Search for the cell housing the specified text and yield its (x, y) center coordinate. 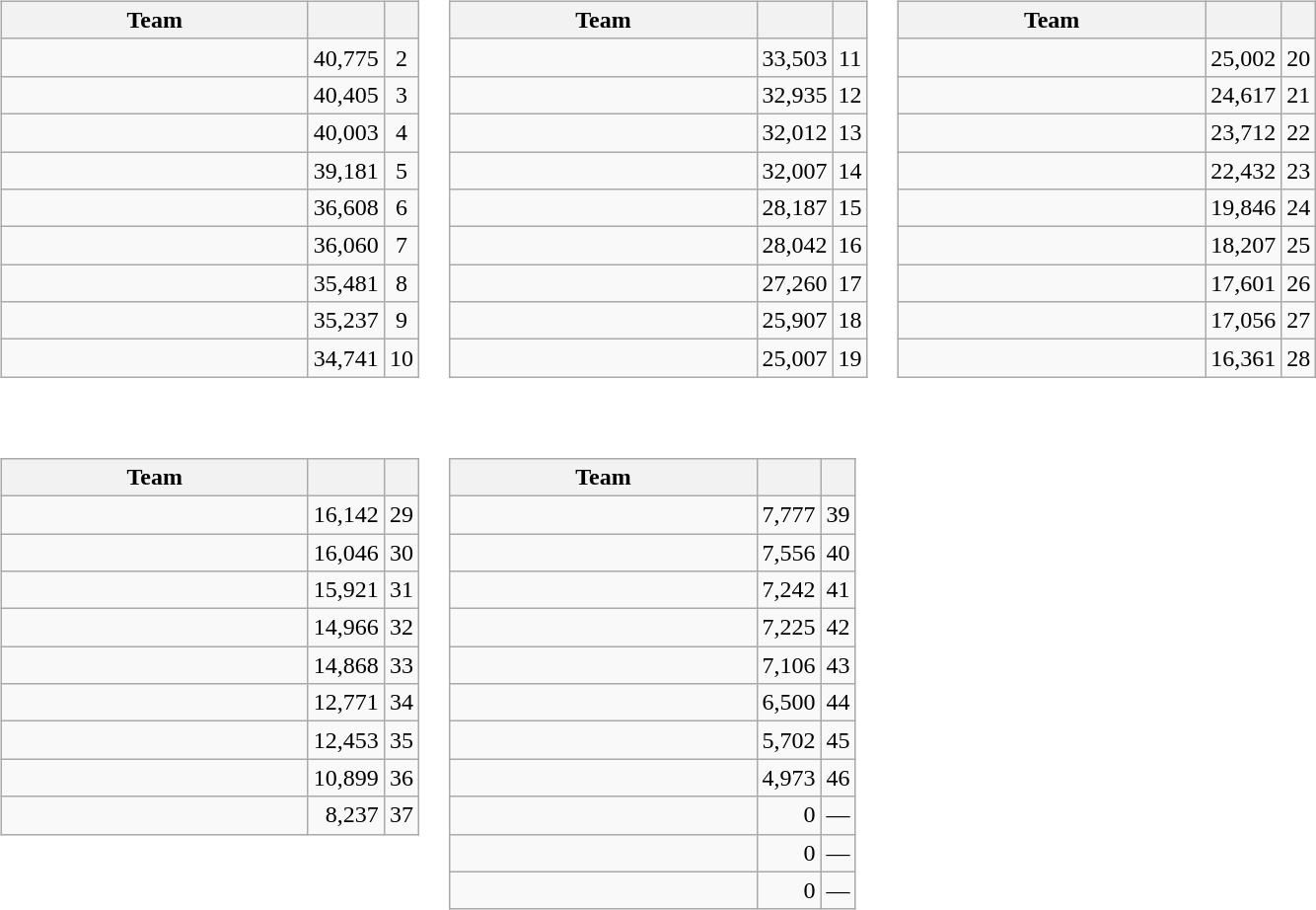
40,003 (345, 132)
39 (839, 514)
25 (1298, 246)
25,907 (795, 321)
36,608 (345, 208)
23,712 (1243, 132)
34,741 (345, 358)
24,617 (1243, 95)
31 (401, 590)
40,775 (345, 57)
40,405 (345, 95)
12 (850, 95)
13 (850, 132)
28,187 (795, 208)
14,868 (345, 665)
20 (1298, 57)
17,601 (1243, 283)
8 (401, 283)
35,237 (345, 321)
4 (401, 132)
27,260 (795, 283)
10,899 (345, 778)
7,777 (789, 514)
19,846 (1243, 208)
32,007 (795, 171)
21 (1298, 95)
9 (401, 321)
18,207 (1243, 246)
43 (839, 665)
17,056 (1243, 321)
33 (401, 665)
12,771 (345, 703)
6 (401, 208)
46 (839, 778)
15,921 (345, 590)
15 (850, 208)
25,002 (1243, 57)
44 (839, 703)
10 (401, 358)
29 (401, 514)
5 (401, 171)
32 (401, 628)
7,225 (789, 628)
22,432 (1243, 171)
6,500 (789, 703)
26 (1298, 283)
18 (850, 321)
16,361 (1243, 358)
34 (401, 703)
25,007 (795, 358)
7,106 (789, 665)
14,966 (345, 628)
12,453 (345, 740)
40 (839, 552)
19 (850, 358)
5,702 (789, 740)
39,181 (345, 171)
7,242 (789, 590)
23 (1298, 171)
36 (401, 778)
7 (401, 246)
22 (1298, 132)
17 (850, 283)
28,042 (795, 246)
11 (850, 57)
28 (1298, 358)
24 (1298, 208)
35 (401, 740)
14 (850, 171)
3 (401, 95)
35,481 (345, 283)
16,046 (345, 552)
30 (401, 552)
37 (401, 815)
33,503 (795, 57)
32,012 (795, 132)
4,973 (789, 778)
32,935 (795, 95)
8,237 (345, 815)
36,060 (345, 246)
2 (401, 57)
45 (839, 740)
16 (850, 246)
16,142 (345, 514)
27 (1298, 321)
41 (839, 590)
7,556 (789, 552)
42 (839, 628)
